Identify which cell holds the provided text, then report its (X, Y) central coordinate. 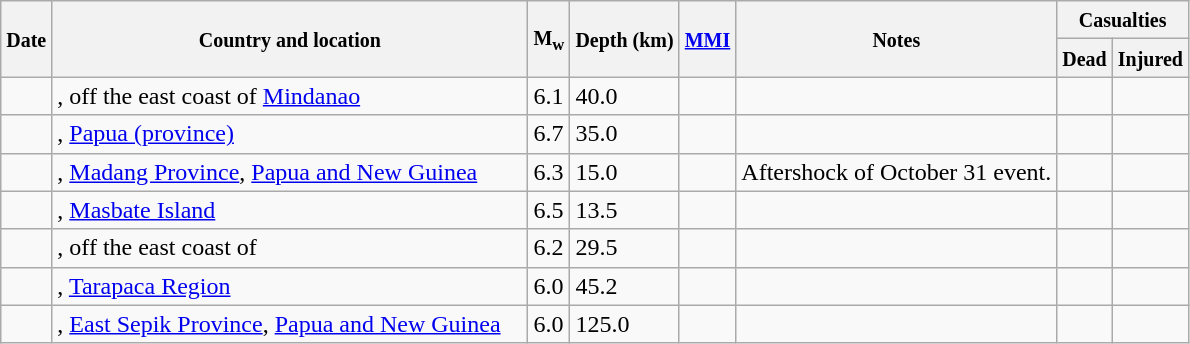
Mw (549, 39)
MMI (708, 39)
6.3 (549, 172)
40.0 (624, 96)
, off the east coast of (290, 248)
29.5 (624, 248)
6.5 (549, 210)
, Madang Province, Papua and New Guinea (290, 172)
15.0 (624, 172)
6.2 (549, 248)
Notes (896, 39)
, Masbate Island (290, 210)
Aftershock of October 31 event. (896, 172)
, off the east coast of Mindanao (290, 96)
Date (26, 39)
Dead (1085, 58)
, Papua (province) (290, 134)
6.1 (549, 96)
, East Sepik Province, Papua and New Guinea (290, 324)
Country and location (290, 39)
45.2 (624, 286)
Depth (km) (624, 39)
6.7 (549, 134)
Injured (1150, 58)
, Tarapaca Region (290, 286)
13.5 (624, 210)
Casualties (1123, 20)
125.0 (624, 324)
35.0 (624, 134)
